Extract the [X, Y] coordinate from the center of the cell holding the provided text.  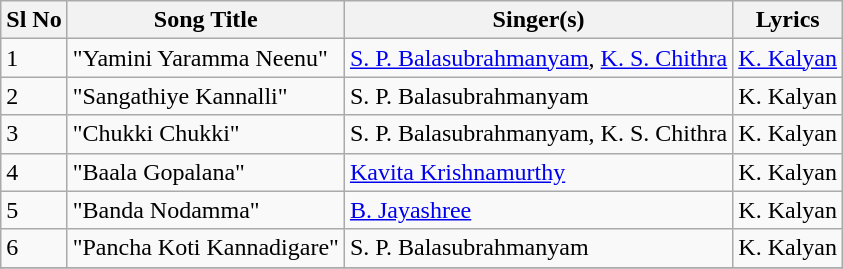
Kavita Krishnamurthy [538, 172]
2 [34, 96]
"Baala Gopalana" [206, 172]
"Banda Nodamma" [206, 210]
Singer(s) [538, 20]
1 [34, 58]
6 [34, 248]
"Pancha Koti Kannadigare" [206, 248]
Song Title [206, 20]
"Yamini Yaramma Neenu" [206, 58]
Sl No [34, 20]
"Sangathiye Kannalli" [206, 96]
Lyrics [788, 20]
4 [34, 172]
3 [34, 134]
"Chukki Chukki" [206, 134]
5 [34, 210]
B. Jayashree [538, 210]
